From the cell containing the given text, extract its center point as [x, y] coordinate. 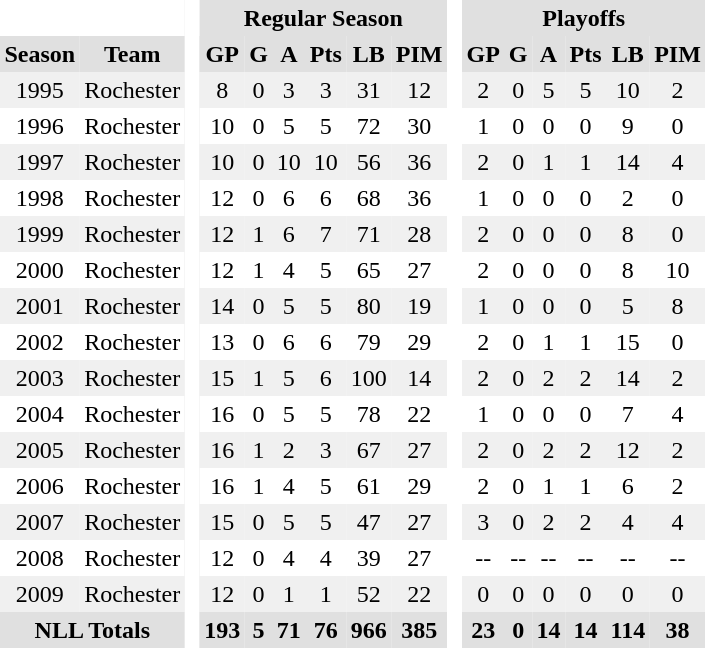
Team [132, 54]
1996 [40, 126]
28 [419, 234]
9 [628, 126]
61 [368, 486]
2000 [40, 270]
2007 [40, 522]
52 [368, 594]
2009 [40, 594]
NLL Totals [92, 630]
2004 [40, 414]
PIM [419, 54]
193 [222, 630]
13 [222, 342]
67 [368, 450]
23 [483, 630]
100 [368, 378]
2003 [40, 378]
1998 [40, 198]
72 [368, 126]
2002 [40, 342]
Season [40, 54]
2005 [40, 450]
79 [368, 342]
Playoffs [584, 18]
65 [368, 270]
385 [419, 630]
2008 [40, 558]
80 [368, 306]
1997 [40, 162]
2001 [40, 306]
966 [368, 630]
39 [368, 558]
19 [419, 306]
1995 [40, 90]
1999 [40, 234]
2006 [40, 486]
114 [628, 630]
76 [326, 630]
56 [368, 162]
47 [368, 522]
30 [419, 126]
68 [368, 198]
Regular Season [324, 18]
78 [368, 414]
31 [368, 90]
